Search for the cell housing the specified text and yield its [x, y] center coordinate. 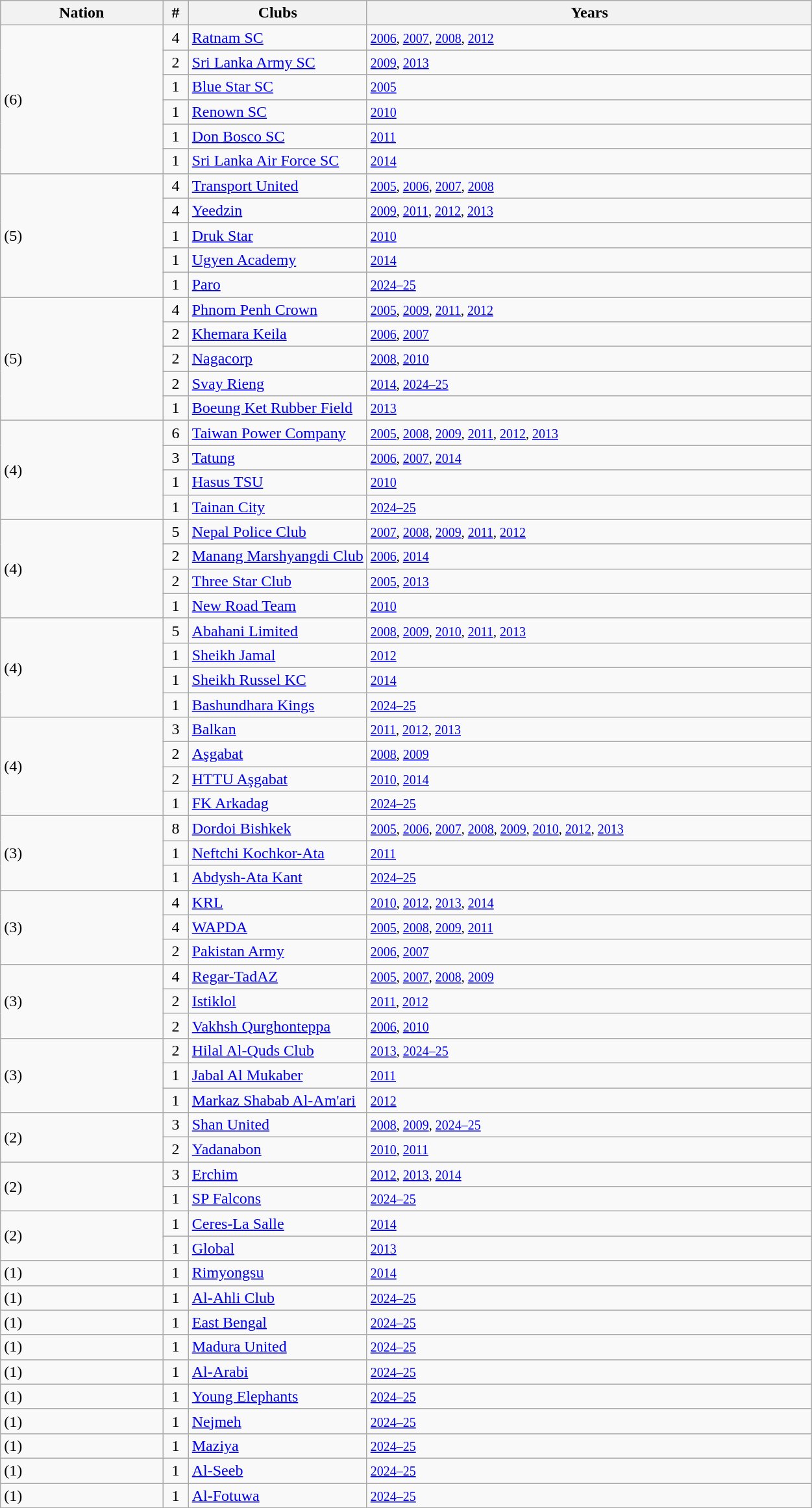
Transport United [278, 186]
Erchim [278, 1174]
Clubs [278, 13]
# [175, 13]
2010, 2014 [589, 779]
Sheikh Russel KC [278, 680]
Nepal Police Club [278, 532]
2005, 2013 [589, 581]
Blue Star SC [278, 87]
Rimyongsu [278, 1273]
Bashundhara Kings [278, 704]
Taiwan Power Company [278, 433]
Pakistan Army [278, 952]
SP Falcons [278, 1199]
Paro [278, 284]
Phnom Penh Crown [278, 310]
Al-Ahli Club [278, 1298]
2012, 2013, 2014 [589, 1174]
2007, 2008, 2009, 2011, 2012 [589, 532]
Ugyen Academy [278, 260]
Khemara Keila [278, 334]
2010, 2011 [589, 1150]
2006, 2007, 2008, 2012 [589, 38]
2008, 2009, 2010, 2011, 2013 [589, 630]
Years [589, 13]
Neftchi Kochkor-Ata [278, 853]
Ratnam SC [278, 38]
2009, 2013 [589, 62]
6 [175, 433]
Balkan [278, 730]
Hilal Al-Quds Club [278, 1050]
8 [175, 828]
Abahani Limited [278, 630]
Tainan City [278, 507]
Yadanabon [278, 1150]
2011, 2012, 2013 [589, 730]
Ceres-La Salle [278, 1224]
2006, 2007, 2014 [589, 458]
Sheikh Jamal [278, 655]
Druk Star [278, 235]
Vakhsh Qurghonteppa [278, 1026]
Shan United [278, 1125]
Young Elephants [278, 1396]
2008, 2009, 2024–25 [589, 1125]
Madura United [278, 1347]
Sri Lanka Army SC [278, 62]
Jabal Al Mukaber [278, 1075]
2008, 2009 [589, 754]
Nation [82, 13]
2013, 2024–25 [589, 1050]
Three Star Club [278, 581]
Maziya [278, 1446]
Nagacorp [278, 359]
2005 [589, 87]
2006, 2010 [589, 1026]
Renown SC [278, 112]
Sri Lanka Air Force SC [278, 161]
FK Arkadag [278, 804]
Al-Arabi [278, 1372]
(6) [82, 99]
Svay Rieng [278, 384]
Al-Fotuwa [278, 1495]
Nejmeh [278, 1421]
2005, 2007, 2008, 2009 [589, 976]
2005, 2009, 2011, 2012 [589, 310]
Tatung [278, 458]
2010, 2012, 2013, 2014 [589, 902]
2009, 2011, 2012, 2013 [589, 210]
Global [278, 1248]
Dordoi Bishkek [278, 828]
2014, 2024–25 [589, 384]
KRL [278, 902]
Aşgabat [278, 754]
WAPDA [278, 927]
2011, 2012 [589, 1001]
East Bengal [278, 1322]
2005, 2006, 2007, 2008 [589, 186]
Al-Seeb [278, 1470]
Abdysh-Ata Kant [278, 878]
Yeedzin [278, 210]
Don Bosco SC [278, 136]
2005, 2008, 2009, 2011 [589, 927]
2005, 2008, 2009, 2011, 2012, 2013 [589, 433]
Regar-TadAZ [278, 976]
New Road Team [278, 606]
Manang Marshyangdi Club [278, 556]
2005, 2006, 2007, 2008, 2009, 2010, 2012, 2013 [589, 828]
Hasus TSU [278, 482]
Boeung Ket Rubber Field [278, 408]
2006, 2014 [589, 556]
Markaz Shabab Al-Am'ari [278, 1100]
Istiklol [278, 1001]
HTTU Aşgabat [278, 779]
2008, 2010 [589, 359]
